Search for the cell housing the specified text and yield its [x, y] center coordinate. 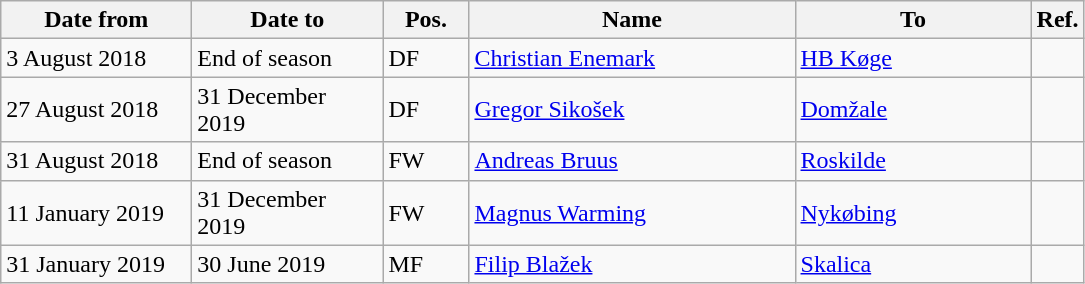
Date from [96, 20]
Name [632, 20]
31 August 2018 [96, 161]
HB Køge [913, 58]
30 June 2019 [288, 264]
Christian Enemark [632, 58]
Date to [288, 20]
Ref. [1058, 20]
Roskilde [913, 161]
Magnus Warming [632, 212]
Filip Blažek [632, 264]
Nykøbing [913, 212]
Andreas Bruus [632, 161]
3 August 2018 [96, 58]
Gregor Sikošek [632, 110]
To [913, 20]
11 January 2019 [96, 212]
31 January 2019 [96, 264]
Domžale [913, 110]
27 August 2018 [96, 110]
Skalica [913, 264]
MF [426, 264]
Pos. [426, 20]
